Capture the cell that displays the provided text and extract its [x, y] central coordinate. 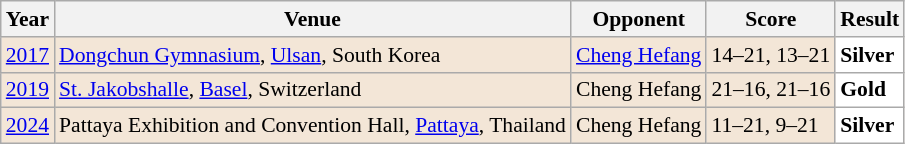
Score [770, 19]
2024 [28, 126]
Pattaya Exhibition and Convention Hall, Pattaya, Thailand [312, 126]
Year [28, 19]
21–16, 21–16 [770, 90]
11–21, 9–21 [770, 126]
14–21, 13–21 [770, 55]
Dongchun Gymnasium, Ulsan, South Korea [312, 55]
Venue [312, 19]
2017 [28, 55]
Opponent [638, 19]
St. Jakobshalle, Basel, Switzerland [312, 90]
2019 [28, 90]
Gold [870, 90]
Result [870, 19]
